Pinpoint the cell where the given text exists, returning its (X, Y) midpoint coordinate. 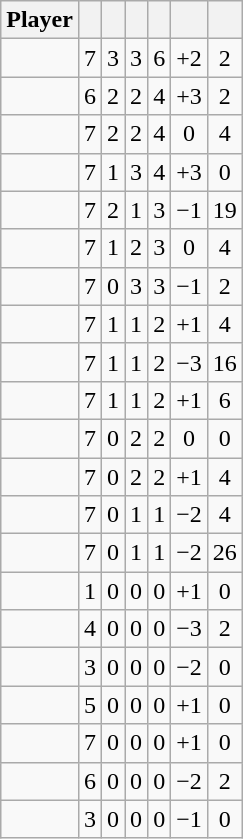
16 (224, 362)
19 (224, 210)
26 (224, 553)
Player (40, 20)
+2 (190, 58)
5 (90, 705)
